Pinpoint the cell where the given text exists, returning its [x, y] midpoint coordinate. 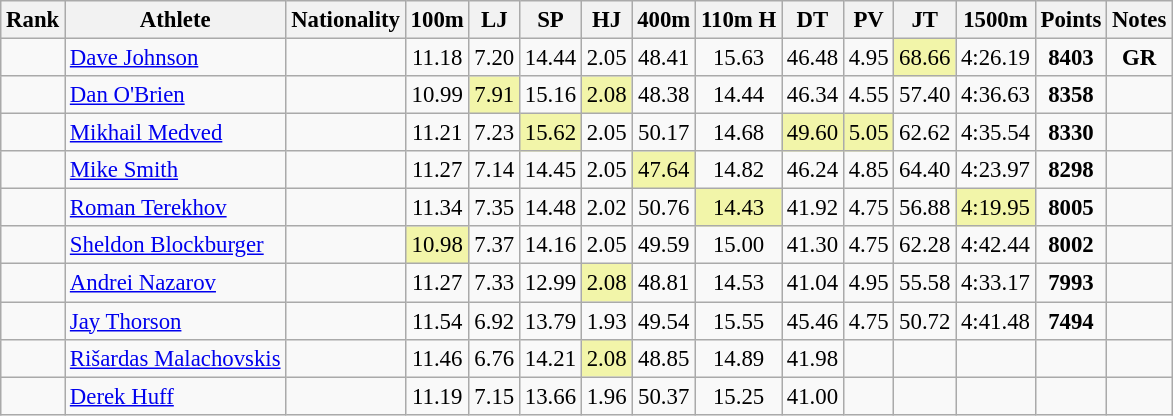
13.66 [551, 396]
JT [925, 20]
Roman Terekhov [176, 208]
Rišardas Malachovskis [176, 358]
50.17 [664, 133]
7.20 [494, 58]
46.48 [813, 58]
49.60 [813, 133]
14.43 [739, 208]
50.72 [925, 321]
50.37 [664, 396]
Mike Smith [176, 170]
7.14 [494, 170]
48.85 [664, 358]
15.55 [739, 321]
10.98 [437, 245]
PV [868, 20]
Derek Huff [176, 396]
15.00 [739, 245]
8358 [1070, 95]
62.62 [925, 133]
8005 [1070, 208]
110m H [739, 20]
7.35 [494, 208]
5.05 [868, 133]
4:19.95 [996, 208]
Mikhail Medved [176, 133]
Rank [33, 20]
7.33 [494, 283]
4:26.19 [996, 58]
7.23 [494, 133]
56.88 [925, 208]
47.64 [664, 170]
4:35.54 [996, 133]
49.59 [664, 245]
7494 [1070, 321]
1500m [996, 20]
48.81 [664, 283]
14.53 [739, 283]
64.40 [925, 170]
6.76 [494, 358]
14.89 [739, 358]
LJ [494, 20]
8298 [1070, 170]
14.21 [551, 358]
41.04 [813, 283]
48.41 [664, 58]
7.37 [494, 245]
11.19 [437, 396]
14.16 [551, 245]
Jay Thorson [176, 321]
DT [813, 20]
1.93 [606, 321]
Points [1070, 20]
Dan O'Brien [176, 95]
6.92 [494, 321]
8002 [1070, 245]
11.34 [437, 208]
7993 [1070, 283]
4.55 [868, 95]
1.96 [606, 396]
GR [1140, 58]
10.99 [437, 95]
7.91 [494, 95]
46.34 [813, 95]
4:23.97 [996, 170]
48.38 [664, 95]
14.82 [739, 170]
49.54 [664, 321]
14.68 [739, 133]
Notes [1140, 20]
14.45 [551, 170]
400m [664, 20]
Andrei Nazarov [176, 283]
15.16 [551, 95]
15.62 [551, 133]
Sheldon Blockburger [176, 245]
55.58 [925, 283]
15.63 [739, 58]
11.54 [437, 321]
Athlete [176, 20]
4:41.48 [996, 321]
13.79 [551, 321]
SP [551, 20]
41.00 [813, 396]
46.24 [813, 170]
41.92 [813, 208]
14.48 [551, 208]
11.46 [437, 358]
62.28 [925, 245]
8403 [1070, 58]
12.99 [551, 283]
7.15 [494, 396]
57.40 [925, 95]
68.66 [925, 58]
Dave Johnson [176, 58]
45.46 [813, 321]
41.98 [813, 358]
15.25 [739, 396]
Nationality [346, 20]
4:42.44 [996, 245]
4.85 [868, 170]
50.76 [664, 208]
4:33.17 [996, 283]
8330 [1070, 133]
11.21 [437, 133]
100m [437, 20]
11.18 [437, 58]
4:36.63 [996, 95]
2.02 [606, 208]
41.30 [813, 245]
HJ [606, 20]
